Return the [x, y] coordinate for the center point of the cell that contains the specified text.  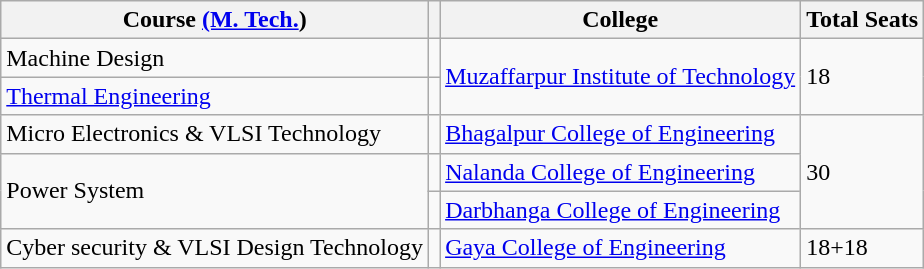
Course (M. Tech.) [215, 20]
Micro Electronics & VLSI Technology [215, 134]
Nalanda College of Engineering [620, 172]
Machine Design [215, 58]
Muzaffarpur Institute of Technology [620, 77]
Gaya College of Engineering [620, 248]
Cyber security & VLSI Design Technology [215, 248]
Thermal Engineering [215, 96]
18 [862, 77]
Darbhanga College of Engineering [620, 210]
Power System [215, 191]
College [620, 20]
30 [862, 172]
18+18 [862, 248]
Bhagalpur College of Engineering [620, 134]
Total Seats [862, 20]
